Output the (X, Y) coordinate of the center of the cell containing the given text.  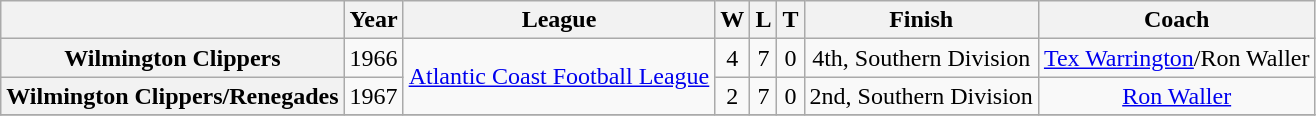
W (732, 20)
2nd, Southern Division (921, 96)
4th, Southern Division (921, 58)
L (764, 20)
Year (374, 20)
2 (732, 96)
Atlantic Coast Football League (559, 77)
Tex Warrington/Ron Waller (1176, 58)
Coach (1176, 20)
Ron Waller (1176, 96)
Wilmington Clippers (172, 58)
Wilmington Clippers/Renegades (172, 96)
T (790, 20)
League (559, 20)
Finish (921, 20)
4 (732, 58)
1966 (374, 58)
1967 (374, 96)
